Find where the given text appears and provide that cell's center as (X, Y) coordinate. 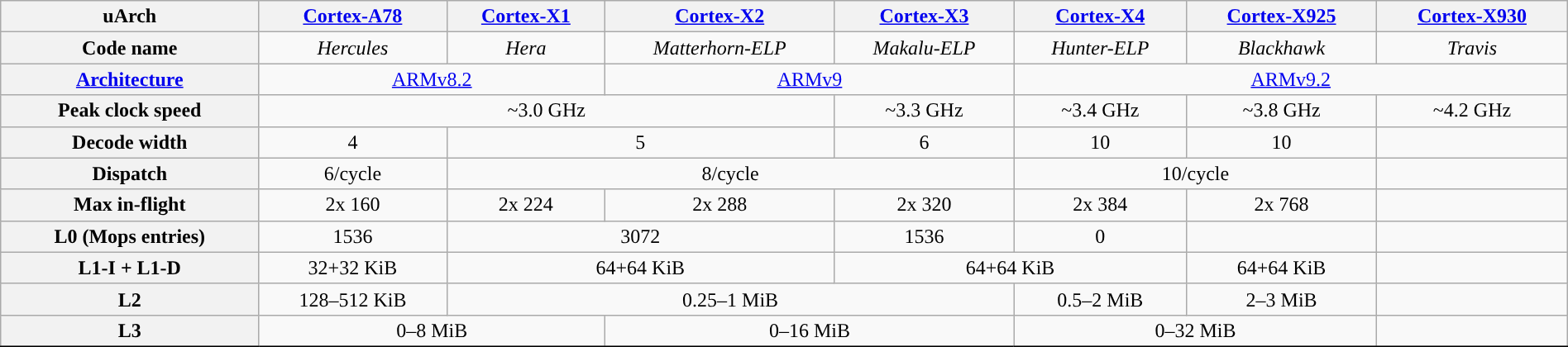
L0 (Mops entries) (130, 236)
ARMv8.2 (432, 79)
~3.8 GHz (1281, 111)
2x 160 (352, 205)
0.25–1 MiB (730, 299)
32+32 KiB (352, 268)
~3.3 GHz (925, 111)
L2 (130, 299)
6/cycle (352, 173)
L1-I + L1-D (130, 268)
~4.2 GHz (1472, 111)
2x 224 (526, 205)
L3 (130, 330)
0–32 MiB (1196, 330)
ARMv9 (810, 79)
10/cycle (1196, 173)
Cortex-X1 (526, 17)
0–16 MiB (810, 330)
6 (925, 142)
Cortex-X930 (1472, 17)
Max in-flight (130, 205)
2x 288 (719, 205)
3072 (640, 236)
0.5–2 MiB (1100, 299)
Code name (130, 48)
ARMv9.2 (1290, 79)
0 (1100, 236)
Makalu-ELP (925, 48)
4 (352, 142)
Architecture (130, 79)
Decode width (130, 142)
Hercules (352, 48)
2x 768 (1281, 205)
Cortex-X925 (1281, 17)
Cortex-X4 (1100, 17)
Travis (1472, 48)
5 (640, 142)
Cortex-X2 (719, 17)
128–512 KiB (352, 299)
Peak clock speed (130, 111)
Blackhawk (1281, 48)
uArch (130, 17)
Dispatch (130, 173)
8/cycle (730, 173)
Hunter-ELP (1100, 48)
2x 384 (1100, 205)
2x 320 (925, 205)
~3.4 GHz (1100, 111)
Hera (526, 48)
Matterhorn-ELP (719, 48)
Cortex-A78 (352, 17)
~3.0 GHz (547, 111)
2–3 MiB (1281, 299)
Cortex-X3 (925, 17)
0–8 MiB (432, 330)
